Determine the (x, y) coordinate at the center of the cell enclosing the given text.  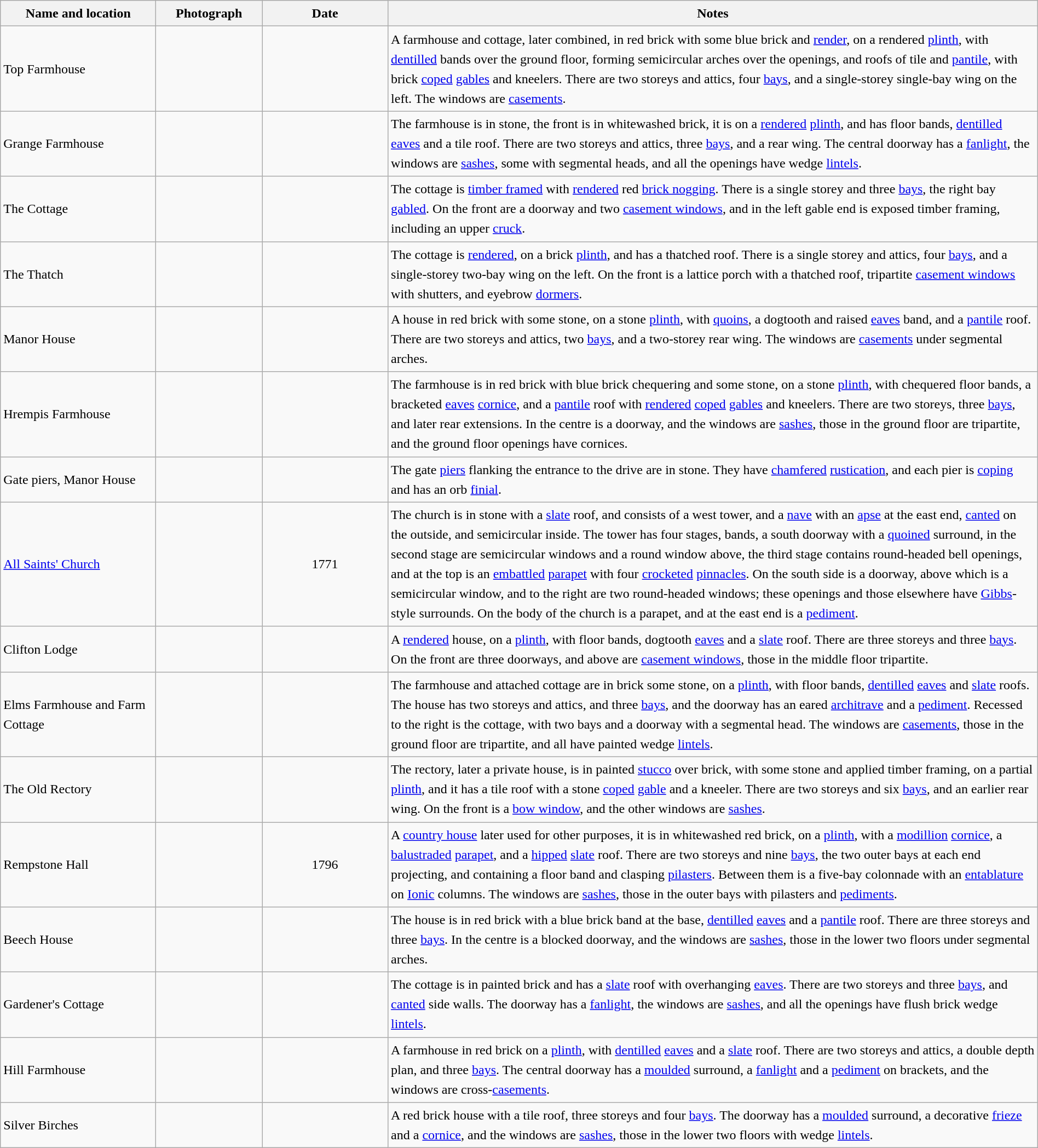
Gardener's Cottage (78, 1005)
The gate piers flanking the entrance to the drive are in stone. They have chamfered rustication, and each pier is coping and has an orb finial. (713, 480)
All Saints' Church (78, 564)
Photograph (209, 13)
Manor House (78, 339)
Notes (713, 13)
Gate piers, Manor House (78, 480)
Top Farmhouse (78, 69)
The Thatch (78, 274)
Silver Birches (78, 1126)
Hrempis Farmhouse (78, 414)
Beech House (78, 939)
Date (325, 13)
1796 (325, 865)
The Cottage (78, 209)
Elms Farmhouse and Farm Cottage (78, 714)
Name and location (78, 13)
The Old Rectory (78, 789)
Rempstone Hall (78, 865)
Clifton Lodge (78, 649)
1771 (325, 564)
Grange Farmhouse (78, 143)
Hill Farmhouse (78, 1070)
